Scan for the cell matching the given text and deliver its (x, y) coordinate at center. 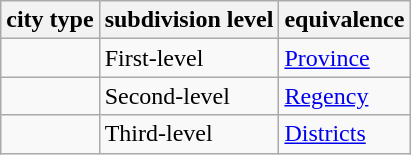
Second-level (189, 96)
equivalence (344, 20)
city type (50, 20)
Third-level (189, 134)
Province (344, 58)
Regency (344, 96)
Districts (344, 134)
First-level (189, 58)
subdivision level (189, 20)
